Output the [X, Y] coordinate of the center of the cell containing the given text.  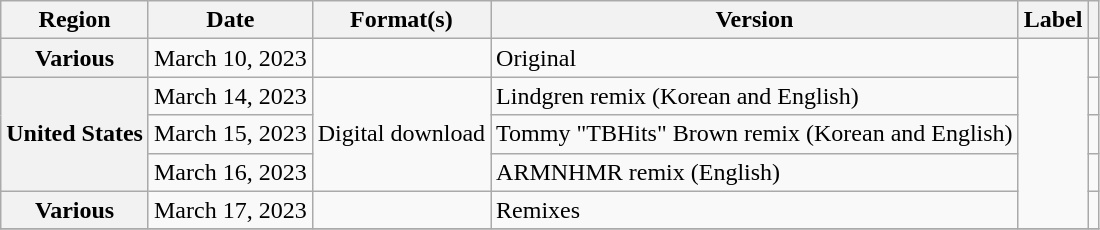
Format(s) [401, 20]
Region [75, 20]
March 16, 2023 [230, 172]
March 14, 2023 [230, 96]
Version [755, 20]
United States [75, 134]
ARMNHMR remix (English) [755, 172]
Digital download [401, 134]
Lindgren remix (Korean and English) [755, 96]
Tommy "TBHits" Brown remix (Korean and English) [755, 134]
Label [1053, 20]
Remixes [755, 210]
March 10, 2023 [230, 58]
Original [755, 58]
March 17, 2023 [230, 210]
March 15, 2023 [230, 134]
Date [230, 20]
